For the text-containing cell, return its midpoint in [X, Y] coordinate format. 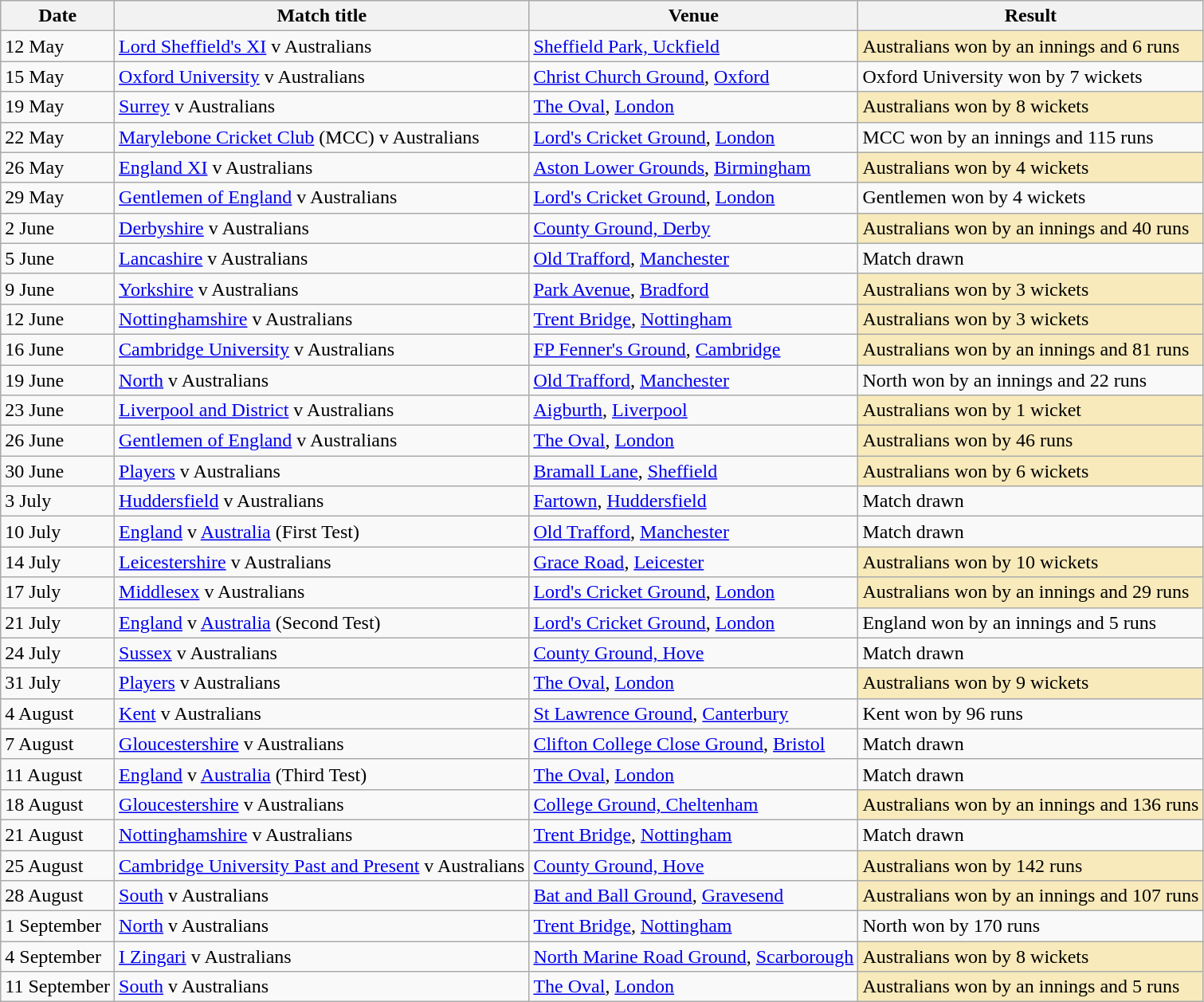
Date [57, 16]
Huddersfield v Australians [322, 501]
Lord Sheffield's XI v Australians [322, 46]
2 June [57, 228]
19 May [57, 107]
County Ground, Derby [693, 228]
Australians won by an innings and 40 runs [1031, 228]
Australians won by an innings and 5 runs [1031, 987]
14 July [57, 562]
7 August [57, 744]
Bramall Lane, Sheffield [693, 471]
11 September [57, 987]
26 May [57, 167]
Surrey v Australians [322, 107]
29 May [57, 198]
Venue [693, 16]
Australians won by an innings and 107 runs [1031, 896]
Cambridge University v Australians [322, 349]
Gentlemen won by 4 wickets [1031, 198]
Australians won by 46 runs [1031, 441]
Australians won by 142 runs [1031, 865]
Australians won by 10 wickets [1031, 562]
Australians won by 6 wickets [1031, 471]
23 June [57, 411]
Aston Lower Grounds, Birmingham [693, 167]
Derbyshire v Australians [322, 228]
Grace Road, Leicester [693, 562]
England v Australia (First Test) [322, 532]
25 August [57, 865]
21 July [57, 623]
17 July [57, 592]
11 August [57, 774]
Aigburth, Liverpool [693, 411]
3 July [57, 501]
28 August [57, 896]
Kent won by 96 runs [1031, 713]
15 May [57, 77]
21 August [57, 835]
Liverpool and District v Australians [322, 411]
Bat and Ball Ground, Gravesend [693, 896]
Yorkshire v Australians [322, 289]
Christ Church Ground, Oxford [693, 77]
England XI v Australians [322, 167]
Sussex v Australians [322, 653]
22 May [57, 137]
Australians won by 4 wickets [1031, 167]
I Zingari v Australians [322, 957]
Australians won by an innings and 6 runs [1031, 46]
Australians won by 1 wicket [1031, 411]
Fartown, Huddersfield [693, 501]
England won by an innings and 5 runs [1031, 623]
College Ground, Cheltenham [693, 804]
19 June [57, 380]
Australians won by an innings and 81 runs [1031, 349]
9 June [57, 289]
10 July [57, 532]
Result [1031, 16]
Cambridge University Past and Present v Australians [322, 865]
North won by 170 runs [1031, 926]
North Marine Road Ground, Scarborough [693, 957]
Australians won by an innings and 29 runs [1031, 592]
Australians won by 9 wickets [1031, 683]
Lancashire v Australians [322, 258]
30 June [57, 471]
England v Australia (Second Test) [322, 623]
Sheffield Park, Uckfield [693, 46]
26 June [57, 441]
Middlesex v Australians [322, 592]
Oxford University won by 7 wickets [1031, 77]
North won by an innings and 22 runs [1031, 380]
Leicestershire v Australians [322, 562]
Match title [322, 16]
Australians won by an innings and 136 runs [1031, 804]
5 June [57, 258]
18 August [57, 804]
24 July [57, 653]
16 June [57, 349]
England v Australia (Third Test) [322, 774]
MCC won by an innings and 115 runs [1031, 137]
Marylebone Cricket Club (MCC) v Australians [322, 137]
Clifton College Close Ground, Bristol [693, 744]
4 August [57, 713]
FP Fenner's Ground, Cambridge [693, 349]
4 September [57, 957]
12 June [57, 319]
St Lawrence Ground, Canterbury [693, 713]
12 May [57, 46]
Kent v Australians [322, 713]
Oxford University v Australians [322, 77]
1 September [57, 926]
Park Avenue, Bradford [693, 289]
31 July [57, 683]
